Find where the given text appears and provide that cell's center as [x, y] coordinate. 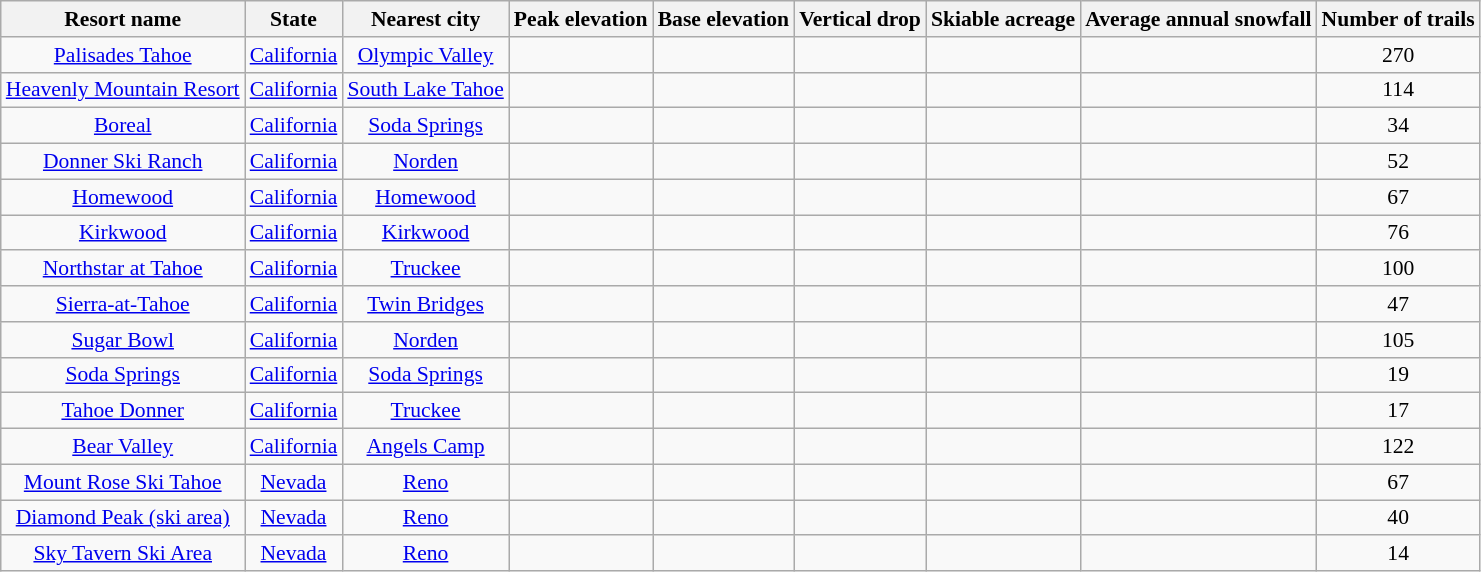
Angels Camp [425, 447]
Diamond Peak (ski area) [123, 518]
76 [1398, 233]
Northstar at Tahoe [123, 269]
14 [1398, 554]
Base elevation [724, 19]
Vertical drop [860, 19]
Nearest city [425, 19]
270 [1398, 55]
Sierra-at-Tahoe [123, 304]
Palisades Tahoe [123, 55]
Boreal [123, 126]
Mount Rose Ski Tahoe [123, 482]
Resort name [123, 19]
105 [1398, 340]
122 [1398, 447]
100 [1398, 269]
34 [1398, 126]
Donner Ski Ranch [123, 162]
19 [1398, 375]
Sky Tavern Ski Area [123, 554]
Sugar Bowl [123, 340]
Number of trails [1398, 19]
52 [1398, 162]
47 [1398, 304]
State [294, 19]
40 [1398, 518]
Olympic Valley [425, 55]
114 [1398, 90]
Average annual snowfall [1198, 19]
South Lake Tahoe [425, 90]
Twin Bridges [425, 304]
Tahoe Donner [123, 411]
Bear Valley [123, 447]
Peak elevation [581, 19]
17 [1398, 411]
Skiable acreage [1003, 19]
Heavenly Mountain Resort [123, 90]
